Extract the (X, Y) coordinate from the center of the cell holding the provided text.  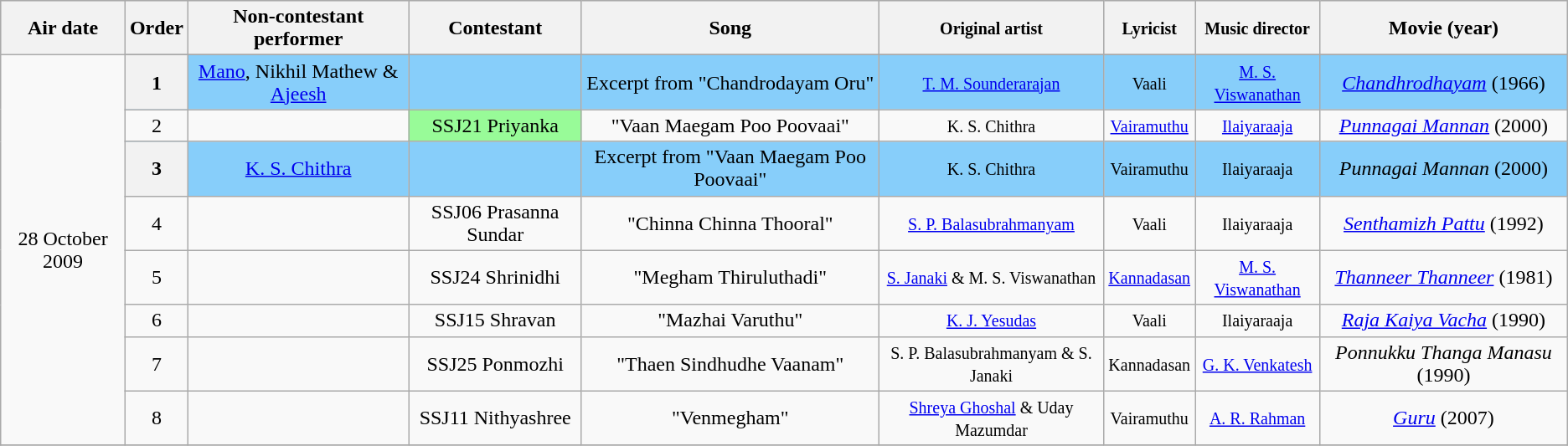
G. K. Venkatesh (1258, 363)
Air date (64, 28)
T. M. Sounderarajan (992, 82)
Non-contestant performer (298, 28)
S. P. Balasubrahmanyam & S. Janaki (992, 363)
Guru (2007) (1444, 418)
Excerpt from "Vaan Maegam Poo Poovaai" (730, 169)
1 (156, 82)
"Mazhai Varuthu" (730, 320)
6 (156, 320)
7 (156, 363)
Movie (year) (1444, 28)
5 (156, 278)
Contestant (495, 28)
K. J. Yesudas (992, 320)
Mano, Nikhil Mathew & Ajeesh (298, 82)
"Megham Thiruluthadi" (730, 278)
Music director (1258, 28)
Senthamizh Pattu (1992) (1444, 223)
Ponnukku Thanga Manasu (1990) (1444, 363)
28 October 2009 (64, 250)
2 (156, 126)
"Venmegham" (730, 418)
"Thaen Sindhudhe Vaanam" (730, 363)
Excerpt from "Chandrodayam Oru" (730, 82)
S. P. Balasubrahmanyam (992, 223)
4 (156, 223)
8 (156, 418)
S. Janaki & M. S. Viswanathan (992, 278)
"Vaan Maegam Poo Poovaai" (730, 126)
SSJ21 Priyanka (495, 126)
Order (156, 28)
Chandhrodhayam (1966) (1444, 82)
A. R. Rahman (1258, 418)
SSJ06 Prasanna Sundar (495, 223)
Raja Kaiya Vacha (1990) (1444, 320)
Thanneer Thanneer (1981) (1444, 278)
Lyricist (1149, 28)
3 (156, 169)
Shreya Ghoshal & Uday Mazumdar (992, 418)
SSJ11 Nithyashree (495, 418)
SSJ25 Ponmozhi (495, 363)
"Chinna Chinna Thooral" (730, 223)
Original artist (992, 28)
Song (730, 28)
SSJ24 Shrinidhi (495, 278)
SSJ15 Shravan (495, 320)
